For the text-containing cell, return its midpoint in [X, Y] coordinate format. 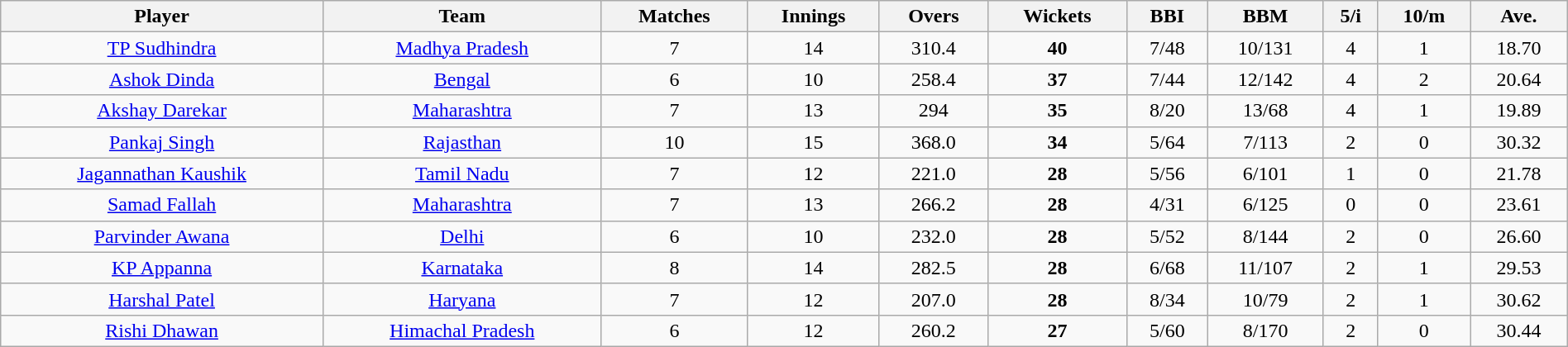
4/31 [1168, 205]
Haryana [461, 299]
15 [814, 142]
Overs [933, 17]
10/m [1424, 17]
310.4 [933, 48]
Delhi [461, 236]
7/113 [1265, 142]
6/125 [1265, 205]
6/101 [1265, 173]
Jagannathan Kaushik [162, 173]
8 [675, 268]
18.70 [1519, 48]
Wickets [1057, 17]
Himachal Pradesh [461, 330]
266.2 [933, 205]
221.0 [933, 173]
Team [461, 17]
368.0 [933, 142]
Parvinder Awana [162, 236]
8/144 [1265, 236]
Ashok Dinda [162, 79]
35 [1057, 111]
Player [162, 17]
Samad Fallah [162, 205]
258.4 [933, 79]
20.64 [1519, 79]
27 [1057, 330]
260.2 [933, 330]
5/56 [1168, 173]
5/60 [1168, 330]
Rishi Dhawan [162, 330]
BBM [1265, 17]
Pankaj Singh [162, 142]
12/142 [1265, 79]
232.0 [933, 236]
5/52 [1168, 236]
10/131 [1265, 48]
5/i [1350, 17]
7/48 [1168, 48]
8/20 [1168, 111]
5/64 [1168, 142]
Madhya Pradesh [461, 48]
13/68 [1265, 111]
11/107 [1265, 268]
6/68 [1168, 268]
10/79 [1265, 299]
7/44 [1168, 79]
34 [1057, 142]
8/170 [1265, 330]
8/34 [1168, 299]
TP Sudhindra [162, 48]
Innings [814, 17]
Ave. [1519, 17]
19.89 [1519, 111]
Karnataka [461, 268]
Bengal [461, 79]
Akshay Darekar [162, 111]
21.78 [1519, 173]
30.32 [1519, 142]
207.0 [933, 299]
Harshal Patel [162, 299]
Tamil Nadu [461, 173]
Rajasthan [461, 142]
30.44 [1519, 330]
23.61 [1519, 205]
BBI [1168, 17]
40 [1057, 48]
294 [933, 111]
26.60 [1519, 236]
37 [1057, 79]
30.62 [1519, 299]
Matches [675, 17]
29.53 [1519, 268]
KP Appanna [162, 268]
282.5 [933, 268]
